Return the (x, y) coordinate for the center point of the cell that contains the specified text.  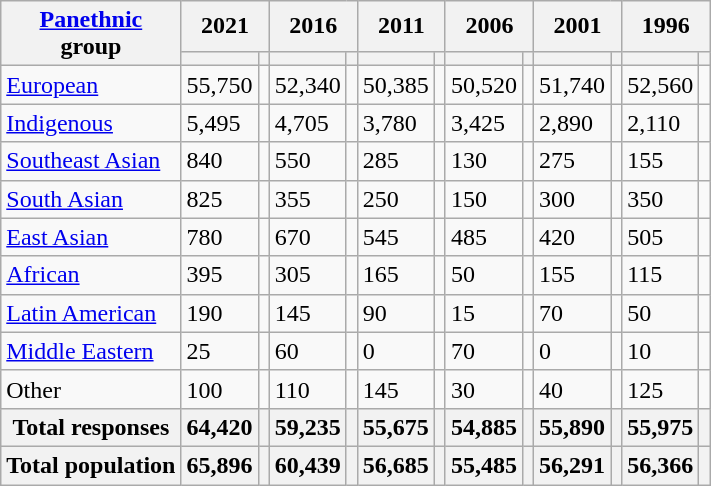
South Asian (91, 199)
3,425 (484, 123)
25 (220, 351)
56,366 (660, 465)
52,340 (308, 85)
2001 (578, 26)
Other (91, 389)
2006 (489, 26)
825 (220, 199)
30 (484, 389)
15 (484, 313)
275 (572, 161)
2021 (225, 26)
50,385 (396, 85)
4,705 (308, 123)
350 (660, 199)
55,750 (220, 85)
European (91, 85)
305 (308, 275)
2011 (401, 26)
55,675 (396, 427)
60,439 (308, 465)
59,235 (308, 427)
51,740 (572, 85)
55,890 (572, 427)
African (91, 275)
64,420 (220, 427)
55,975 (660, 427)
Panethnicgroup (91, 34)
110 (308, 389)
3,780 (396, 123)
2016 (313, 26)
54,885 (484, 427)
65,896 (220, 465)
Southeast Asian (91, 161)
40 (572, 389)
125 (660, 389)
355 (308, 199)
Total population (91, 465)
190 (220, 313)
52,560 (660, 85)
Indigenous (91, 123)
505 (660, 237)
840 (220, 161)
670 (308, 237)
300 (572, 199)
130 (484, 161)
56,291 (572, 465)
420 (572, 237)
250 (396, 199)
50,520 (484, 85)
550 (308, 161)
545 (396, 237)
485 (484, 237)
2,110 (660, 123)
115 (660, 275)
10 (660, 351)
90 (396, 313)
100 (220, 389)
285 (396, 161)
780 (220, 237)
1996 (666, 26)
60 (308, 351)
55,485 (484, 465)
2,890 (572, 123)
East Asian (91, 237)
165 (396, 275)
Total responses (91, 427)
5,495 (220, 123)
Middle Eastern (91, 351)
150 (484, 199)
Latin American (91, 313)
56,685 (396, 465)
395 (220, 275)
